Pinpoint the cell where the given text exists, returning its (x, y) midpoint coordinate. 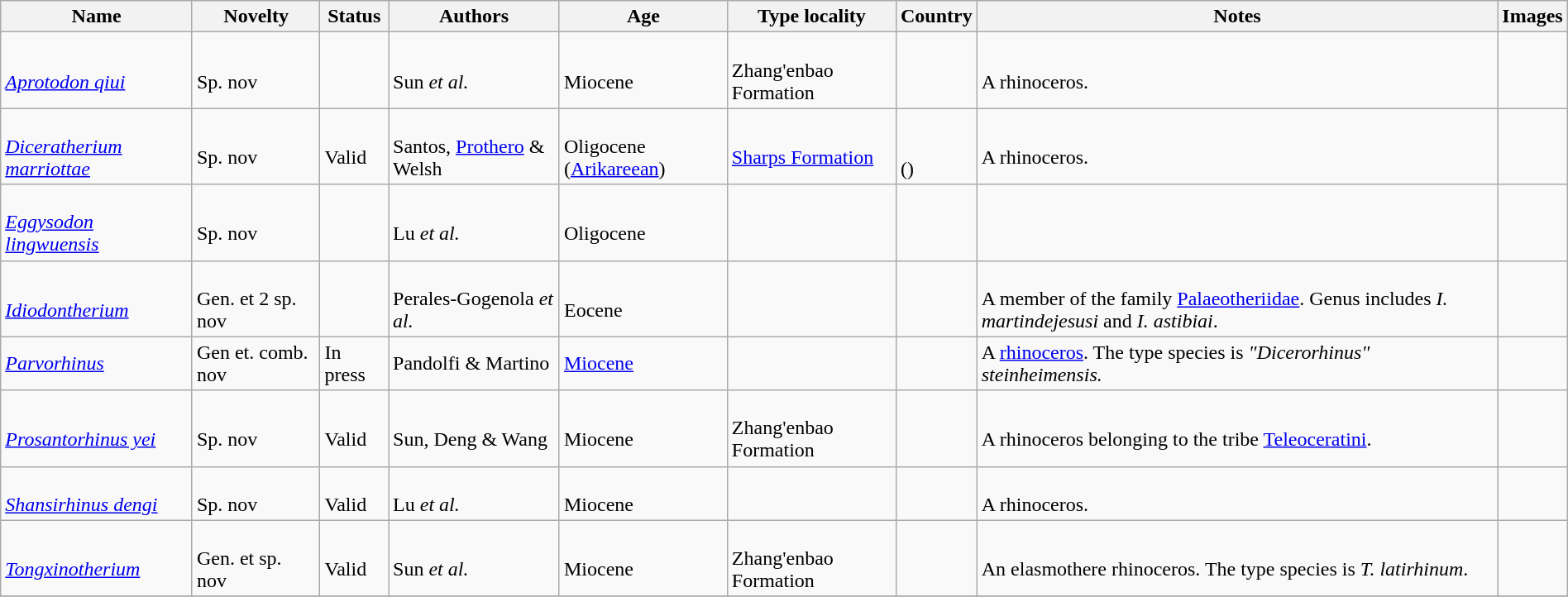
Tongxinotherium (97, 558)
Country (936, 17)
Oligocene (643, 222)
Status (354, 17)
Shansirhinus dengi (97, 493)
Age (643, 17)
Eggysodon lingwuensis (97, 222)
A member of the family Palaeotheriidae. Genus includes I. martindejesusi and I. astibiai. (1237, 298)
Eocene (643, 298)
Sun, Deng & Wang (475, 428)
Images (1532, 17)
Notes (1237, 17)
Santos, Prothero & Welsh (475, 146)
Aprotodon qiui (97, 70)
Parvorhinus (97, 364)
Novelty (256, 17)
Perales-Gogenola et al. (475, 298)
Idiodontherium (97, 298)
Name (97, 17)
Type locality (811, 17)
A rhinoceros belonging to the tribe Teleoceratini. (1237, 428)
Sharps Formation (811, 146)
A rhinoceros. The type species is "Dicerorhinus" steinheimensis. (1237, 364)
Gen et. comb. nov (256, 364)
Authors (475, 17)
Gen. et sp. nov (256, 558)
() (936, 146)
Pandolfi & Martino (475, 364)
Diceratherium marriottae (97, 146)
Prosantorhinus yei (97, 428)
An elasmothere rhinoceros. The type species is T. latirhinum. (1237, 558)
In press (354, 364)
Oligocene (Arikareean) (643, 146)
Gen. et 2 sp. nov (256, 298)
